Extract the [X, Y] coordinate from the center of the cell holding the provided text.  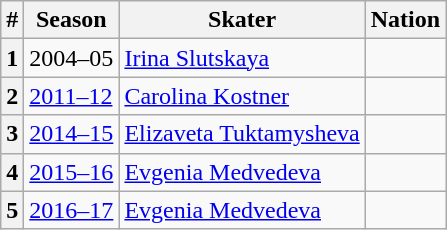
Season [72, 20]
Elizaveta Tuktamysheva [242, 134]
3 [12, 134]
# [12, 20]
1 [12, 58]
2015–16 [72, 172]
2004–05 [72, 58]
2014–15 [72, 134]
Skater [242, 20]
5 [12, 210]
2016–17 [72, 210]
2011–12 [72, 96]
4 [12, 172]
Carolina Kostner [242, 96]
2 [12, 96]
Irina Slutskaya [242, 58]
Nation [405, 20]
